Scan for the cell matching the given text and deliver its (X, Y) coordinate at center. 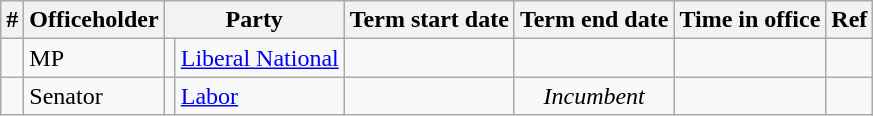
Term end date (594, 20)
Time in office (750, 20)
# (12, 20)
Senator (94, 96)
Term start date (429, 20)
Labor (260, 96)
Liberal National (260, 58)
MP (94, 58)
Incumbent (594, 96)
Officeholder (94, 20)
Party (254, 20)
Ref (850, 20)
